Output the [X, Y] coordinate of the center of the cell containing the given text.  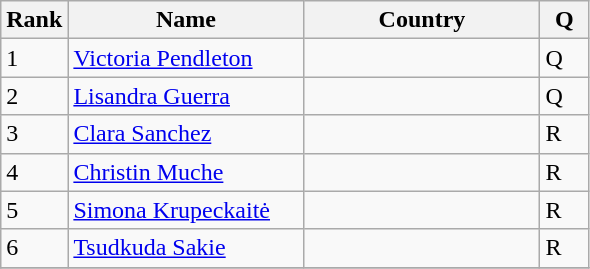
Rank [34, 20]
4 [34, 172]
Lisandra Guerra [186, 96]
2 [34, 96]
Tsudkuda Sakie [186, 248]
Simona Krupeckaitė [186, 210]
3 [34, 134]
Name [186, 20]
6 [34, 248]
Victoria Pendleton [186, 58]
Christin Muche [186, 172]
Clara Sanchez [186, 134]
Country [422, 20]
5 [34, 210]
1 [34, 58]
